Scan for the cell matching the given text and deliver its (X, Y) coordinate at center. 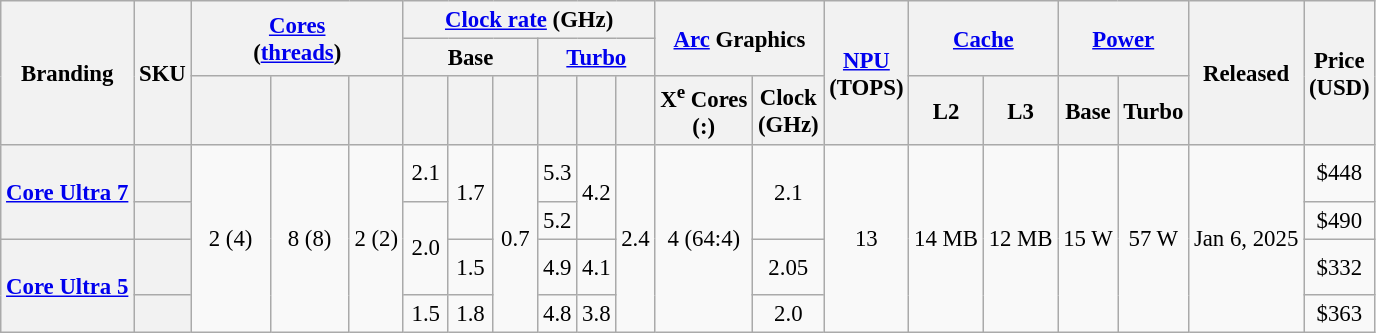
12 MB (1020, 239)
4.9 (558, 267)
Released (1246, 73)
5.3 (558, 173)
L3 (1020, 110)
8 (8) (310, 239)
NPU (TOPS) (866, 73)
1.7 (470, 192)
Arc Graphics (740, 38)
$490 (1340, 220)
2.05 (788, 267)
Cache (984, 38)
Jan 6, 2025 (1246, 239)
2 (2) (376, 239)
4.1 (596, 267)
Clock rate (GHz) (529, 20)
Cores (threads) (297, 38)
SKU (162, 73)
2 (4) (230, 239)
$363 (1340, 314)
Core Ultra 7 (68, 192)
4.2 (596, 192)
0.7 (516, 239)
$448 (1340, 173)
13 (866, 239)
3.8 (596, 314)
57 W (1154, 239)
Branding (68, 73)
Xe Cores (:) (704, 110)
4 (64:4) (704, 239)
4.8 (558, 314)
Clock (GHz) (788, 110)
15 W (1088, 239)
Core Ultra 5 (68, 286)
5.2 (558, 220)
$332 (1340, 267)
Power (1124, 38)
1.8 (470, 314)
14 MB (946, 239)
Price (USD) (1340, 73)
2.4 (636, 239)
L2 (946, 110)
